Extract the [X, Y] coordinate from the center of the cell holding the provided text.  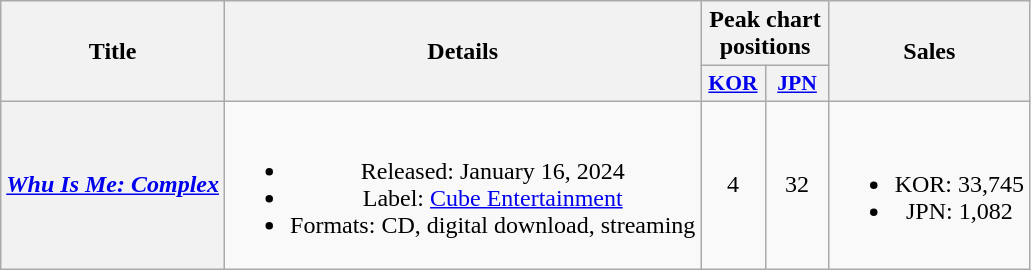
32 [797, 184]
Title [113, 52]
Details [463, 52]
KOR: 33,745JPN: 1,082 [929, 184]
4 [733, 184]
Whu Is Me: Complex [113, 184]
Sales [929, 52]
Peak chart positions [765, 34]
Released: January 16, 2024Label: Cube EntertainmentFormats: CD, digital download, streaming [463, 184]
KOR [733, 84]
JPN [797, 84]
